Return the (X, Y) coordinate for the center point of the cell that contains the specified text.  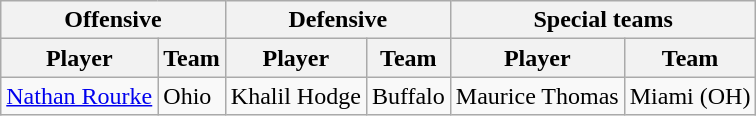
Offensive (114, 20)
Khalil Hodge (296, 96)
Special teams (603, 20)
Nathan Rourke (80, 96)
Defensive (338, 20)
Ohio (192, 96)
Miami (OH) (690, 96)
Maurice Thomas (537, 96)
Buffalo (408, 96)
